Extract the (x, y) coordinate from the center of the cell holding the provided text.  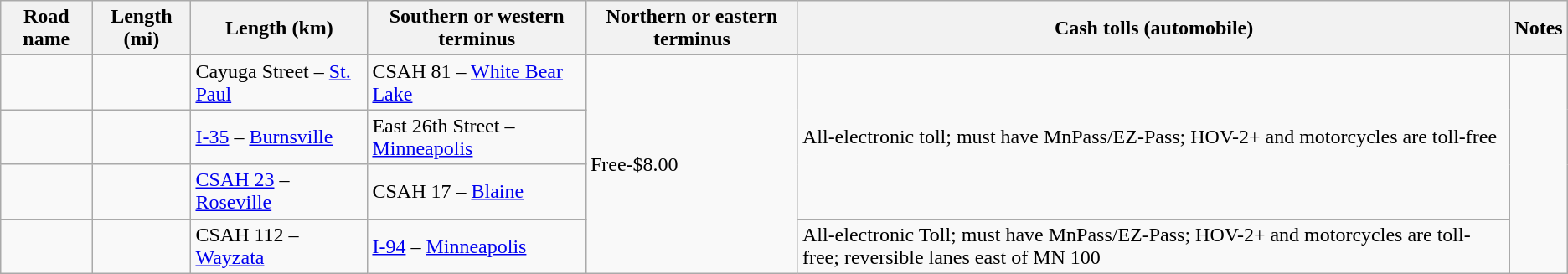
Free-$8.00 (692, 164)
Notes (1539, 28)
Length (mi) (142, 28)
I-35 – Burnsville (280, 137)
All-electronic toll; must have MnPass/EZ-Pass; HOV-2+ and motorcycles are toll-free (1153, 137)
Southern or western terminus (477, 28)
Cash tolls (automobile) (1153, 28)
Length (km) (280, 28)
CSAH 81 – White Bear Lake (477, 82)
Northern or eastern terminus (692, 28)
CSAH 112 – Wayzata (280, 246)
Road name (47, 28)
All-electronic Toll; must have MnPass/EZ-Pass; HOV-2+ and motorcycles are toll-free; reversible lanes east of MN 100 (1153, 246)
CSAH 23 – Roseville (280, 191)
CSAH 17 – Blaine (477, 191)
East 26th Street – Minneapolis (477, 137)
I-94 – Minneapolis (477, 246)
Cayuga Street – St. Paul (280, 82)
